From the cell containing the given text, extract its center point as (X, Y) coordinate. 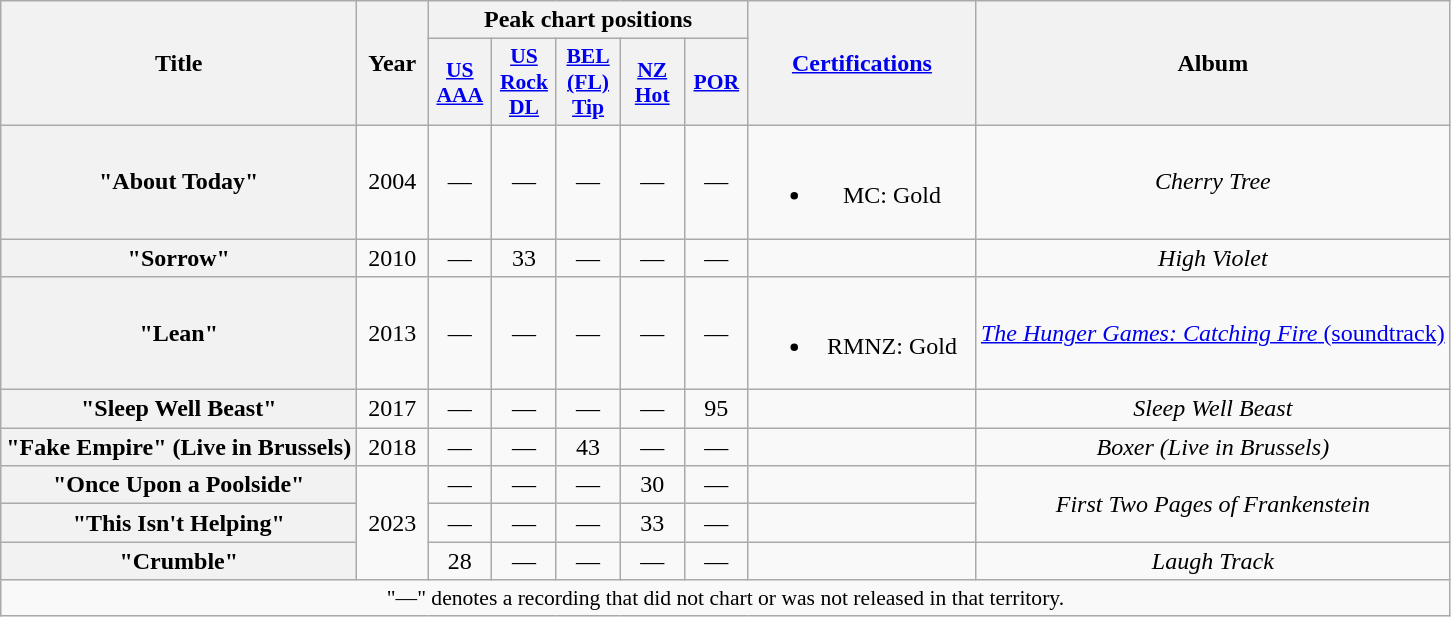
Certifications (862, 64)
2013 (392, 334)
Sleep Well Beast (1212, 409)
Album (1212, 64)
2010 (392, 257)
"Crumble" (179, 561)
2023 (392, 523)
Year (392, 64)
2018 (392, 447)
First Two Pages of Frankenstein (1212, 504)
28 (460, 561)
"This Isn't Helping" (179, 523)
2004 (392, 182)
95 (716, 409)
High Violet (1212, 257)
"—" denotes a recording that did not chart or was not released in that territory. (726, 598)
Laugh Track (1212, 561)
US RockDL (524, 82)
"Sorrow" (179, 257)
Peak chart positions (588, 20)
RMNZ: Gold (862, 334)
The Hunger Games: Catching Fire (soundtrack) (1212, 334)
MC: Gold (862, 182)
Title (179, 64)
"About Today" (179, 182)
NZHot (652, 82)
POR (716, 82)
43 (588, 447)
Cherry Tree (1212, 182)
2017 (392, 409)
"Fake Empire" (Live in Brussels) (179, 447)
Boxer (Live in Brussels) (1212, 447)
"Sleep Well Beast" (179, 409)
"Lean" (179, 334)
30 (652, 485)
USAAA (460, 82)
BEL(FL)Tip (588, 82)
"Once Upon a Poolside" (179, 485)
